Find where the given text appears and provide that cell's center as (x, y) coordinate. 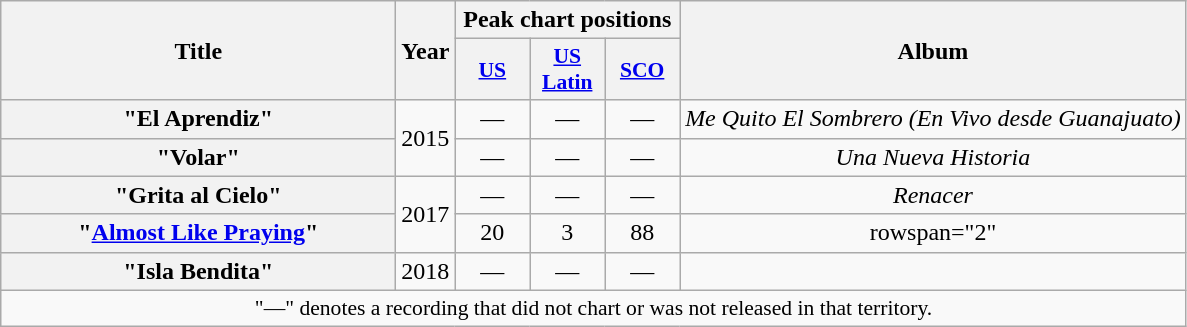
"El Aprendiz" (198, 119)
2018 (426, 271)
Album (934, 50)
Una Nueva Historia (934, 157)
Me Quito El Sombrero (En Vivo desde Guanajuato) (934, 119)
"Grita al Cielo" (198, 195)
Year (426, 50)
88 (642, 233)
20 (492, 233)
"Almost Like Praying" (198, 233)
Title (198, 50)
Peak chart positions (568, 20)
Renacer (934, 195)
rowspan="2" (934, 233)
SCO (642, 70)
2015 (426, 138)
USLatin (568, 70)
"Volar" (198, 157)
"—" denotes a recording that did not chart or was not released in that territory. (594, 308)
"Isla Bendita" (198, 271)
US (492, 70)
2017 (426, 214)
3 (568, 233)
